Find where the given text appears and provide that cell's center as [X, Y] coordinate. 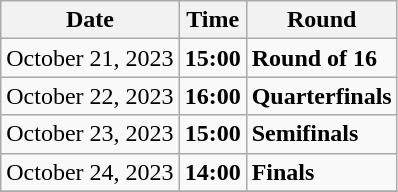
October 22, 2023 [90, 96]
Date [90, 20]
Quarterfinals [322, 96]
October 24, 2023 [90, 172]
Semifinals [322, 134]
Round of 16 [322, 58]
Finals [322, 172]
Round [322, 20]
16:00 [212, 96]
October 21, 2023 [90, 58]
Time [212, 20]
14:00 [212, 172]
October 23, 2023 [90, 134]
